Search for the cell housing the specified text and yield its (x, y) center coordinate. 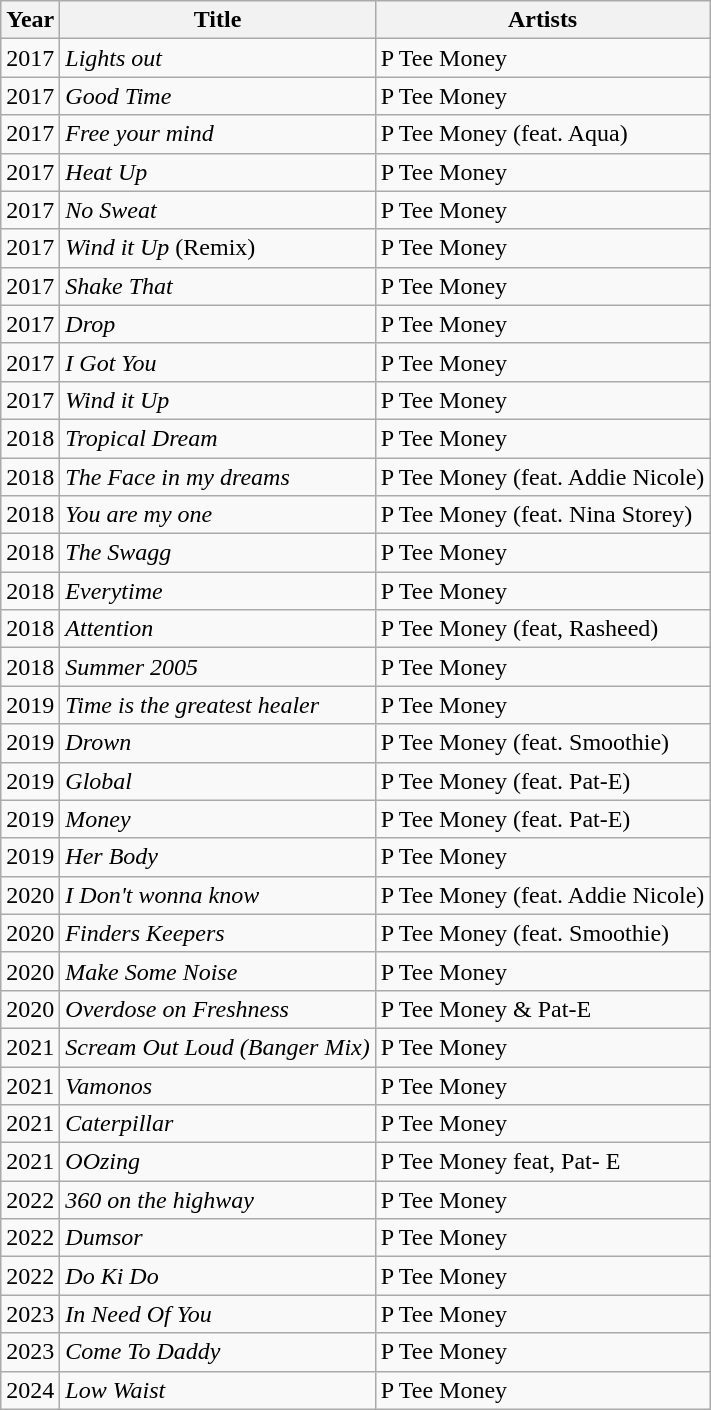
Come To Daddy (218, 1352)
Low Waist (218, 1390)
Global (218, 781)
Scream Out Loud (Banger Mix) (218, 1047)
In Need Of You (218, 1314)
Everytime (218, 591)
P Tee Money & Pat-E (542, 1009)
Overdose on Freshness (218, 1009)
Artists (542, 20)
Wind it Up (Remix) (218, 248)
Do Ki Do (218, 1276)
Finders Keepers (218, 933)
P Tee Money feat, Pat- E (542, 1162)
I Don't wonna know (218, 895)
Vamonos (218, 1085)
Wind it Up (218, 400)
Title (218, 20)
P Tee Money (feat. Nina Storey) (542, 515)
Caterpillar (218, 1124)
Heat Up (218, 172)
Free your mind (218, 134)
The Swagg (218, 553)
You are my one (218, 515)
Her Body (218, 857)
Drop (218, 324)
Shake That (218, 286)
P Tee Money (feat, Rasheed) (542, 629)
P Tee Money (feat. Aqua) (542, 134)
Attention (218, 629)
Lights out (218, 58)
OOzing (218, 1162)
Year (30, 20)
Tropical Dream (218, 438)
Good Time (218, 96)
No Sweat (218, 210)
2024 (30, 1390)
Time is the greatest healer (218, 705)
Make Some Noise (218, 971)
Summer 2005 (218, 667)
I Got You (218, 362)
360 on the highway (218, 1200)
Money (218, 819)
Drown (218, 743)
The Face in my dreams (218, 477)
Dumsor (218, 1238)
